Find where the given text appears and provide that cell's center as (X, Y) coordinate. 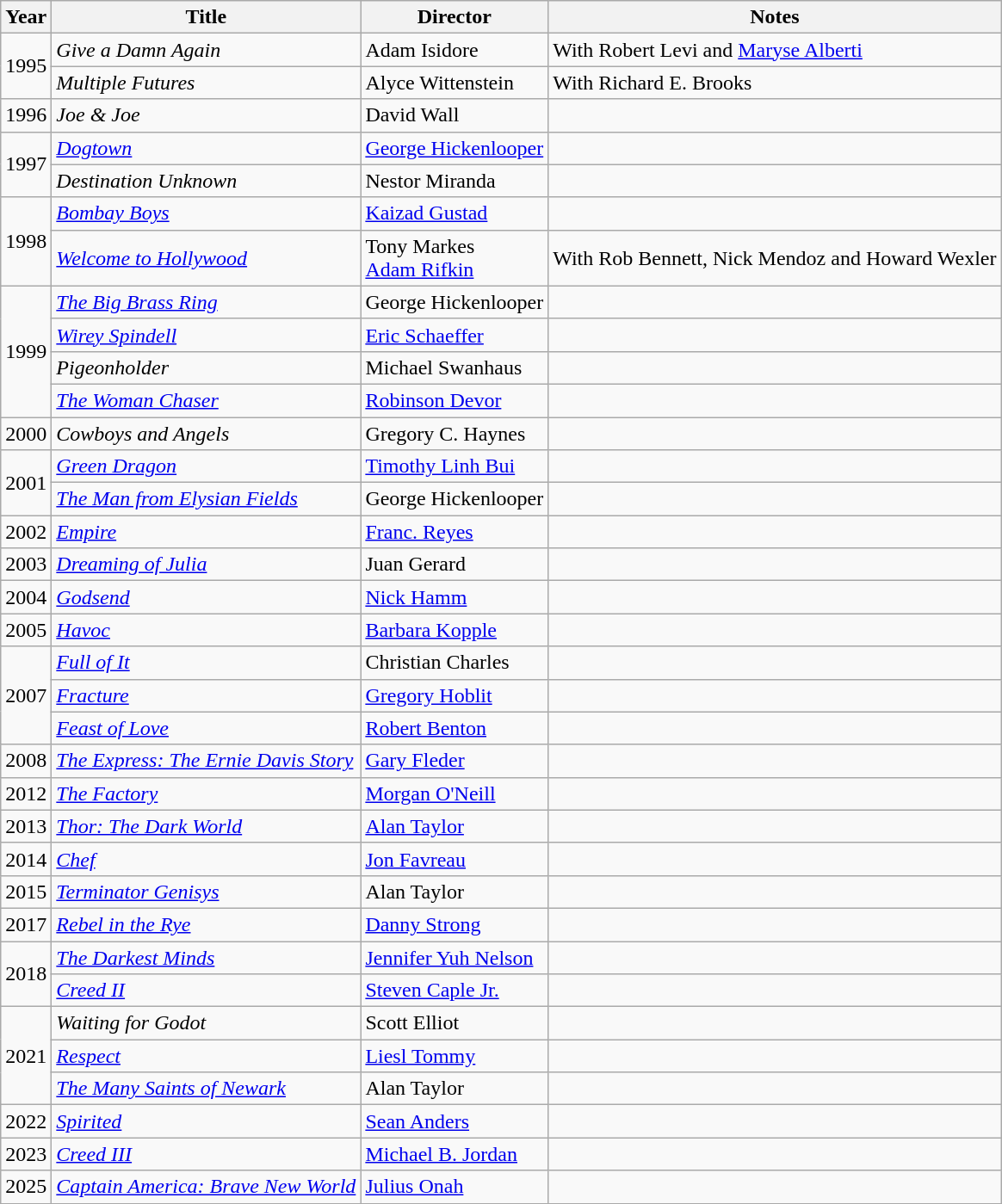
2000 (26, 433)
Franc. Reyes (455, 532)
Spirited (207, 1121)
Waiting for Godot (207, 1023)
Nick Hamm (455, 597)
Barbara Kopple (455, 630)
2021 (26, 1056)
Fracture (207, 695)
Gregory C. Haynes (455, 433)
The Man from Elysian Fields (207, 499)
Bombay Boys (207, 213)
The Express: The Ernie Davis Story (207, 761)
Michael Swanhaus (455, 367)
Give a Damn Again (207, 50)
Adam Isidore (455, 50)
Scott Elliot (455, 1023)
2013 (26, 826)
2017 (26, 924)
The Many Saints of Newark (207, 1089)
Respect (207, 1056)
The Woman Chaser (207, 400)
2002 (26, 532)
Joe & Joe (207, 115)
Creed II (207, 991)
Havoc (207, 630)
Terminator Genisys (207, 892)
Gary Fleder (455, 761)
2022 (26, 1121)
2005 (26, 630)
1999 (26, 351)
Creed III (207, 1154)
2003 (26, 565)
With Rob Bennett, Nick Mendoz and Howard Wexler (775, 258)
Captain America: Brave New World (207, 1187)
2025 (26, 1187)
2001 (26, 483)
Kaizad Gustad (455, 213)
Feast of Love (207, 728)
2014 (26, 859)
Green Dragon (207, 466)
Jon Favreau (455, 859)
Alyce Wittenstein (455, 83)
Thor: The Dark World (207, 826)
Multiple Futures (207, 83)
Nestor Miranda (455, 181)
The Big Brass Ring (207, 302)
Welcome to Hollywood (207, 258)
Empire (207, 532)
Eric Schaeffer (455, 335)
Director (455, 17)
2015 (26, 892)
2012 (26, 793)
Rebel in the Rye (207, 924)
2018 (26, 974)
Godsend (207, 597)
Steven Caple Jr. (455, 991)
Jennifer Yuh Nelson (455, 958)
Michael B. Jordan (455, 1154)
Notes (775, 17)
Cowboys and Angels (207, 433)
Christian Charles (455, 663)
With Robert Levi and Maryse Alberti (775, 50)
Liesl Tommy (455, 1056)
David Wall (455, 115)
Wirey Spindell (207, 335)
Destination Unknown (207, 181)
Title (207, 17)
Timothy Linh Bui (455, 466)
Sean Anders (455, 1121)
Morgan O'Neill (455, 793)
Robert Benton (455, 728)
With Richard E. Brooks (775, 83)
Gregory Hoblit (455, 695)
Danny Strong (455, 924)
1995 (26, 66)
The Factory (207, 793)
1996 (26, 115)
Chef (207, 859)
2023 (26, 1154)
The Darkest Minds (207, 958)
Full of It (207, 663)
2004 (26, 597)
Tony MarkesAdam Rifkin (455, 258)
Juan Gerard (455, 565)
Robinson Devor (455, 400)
Dogtown (207, 148)
Dreaming of Julia (207, 565)
1998 (26, 241)
Julius Onah (455, 1187)
2007 (26, 695)
2008 (26, 761)
Year (26, 17)
1997 (26, 164)
Pigeonholder (207, 367)
